Identify which cell holds the provided text, then report its [x, y] central coordinate. 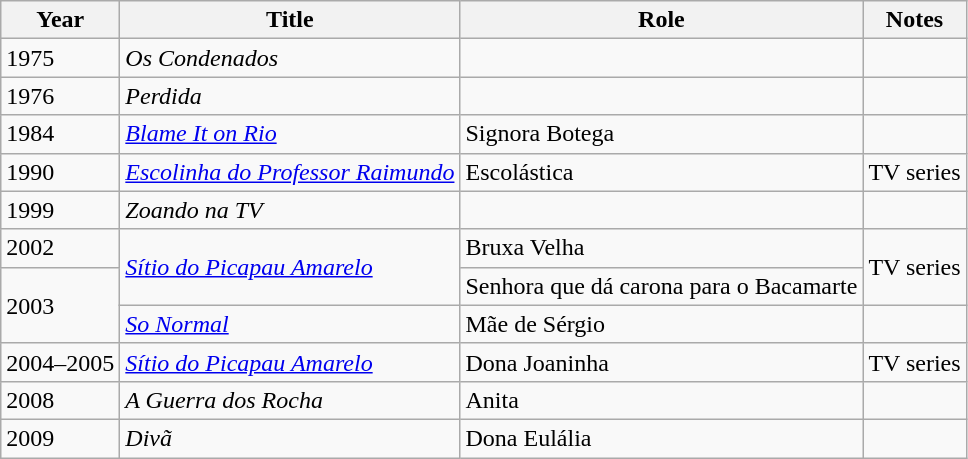
Signora Botega [662, 134]
2008 [60, 400]
Title [290, 20]
Escolinha do Professor Raimundo [290, 172]
Blame It on Rio [290, 134]
2003 [60, 305]
Mãe de Sérgio [662, 324]
So Normal [290, 324]
Bruxa Velha [662, 248]
2002 [60, 248]
Anita [662, 400]
A Guerra dos Rocha [290, 400]
1984 [60, 134]
Dona Joaninha [662, 362]
1975 [60, 58]
Divã [290, 438]
1976 [60, 96]
Escolástica [662, 172]
Os Condenados [290, 58]
Zoando na TV [290, 210]
Role [662, 20]
Dona Eulália [662, 438]
1990 [60, 172]
1999 [60, 210]
2004–2005 [60, 362]
Senhora que dá carona para o Bacamarte [662, 286]
Perdida [290, 96]
Year [60, 20]
2009 [60, 438]
Notes [914, 20]
